Detect which cell encompasses the target text, then output its [x, y] center coordinate. 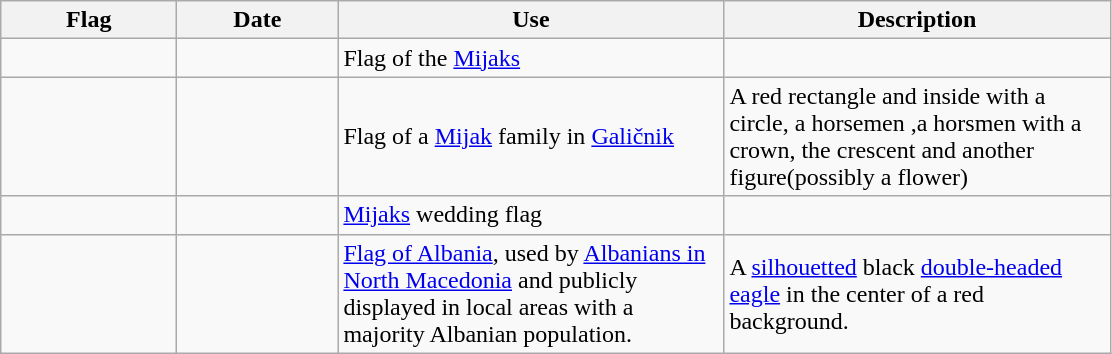
Flag of the Mijaks [531, 58]
Mijaks wedding flag [531, 215]
Flag [89, 20]
Flag of Albania, used by Albanians in North Macedonia and publicly displayed in local areas with a majority Albanian population. [531, 294]
Use [531, 20]
Flag of a Mijak family in Galičnik [531, 136]
Description [917, 20]
Date [258, 20]
A red rectangle and inside with a circle, a horsemen ,a horsmen with a crown, the crescent and another figure(possibly a flower) [917, 136]
A silhouetted black double-headed eagle in the center of a red background. [917, 294]
